For the text-containing cell, return its midpoint in (X, Y) coordinate format. 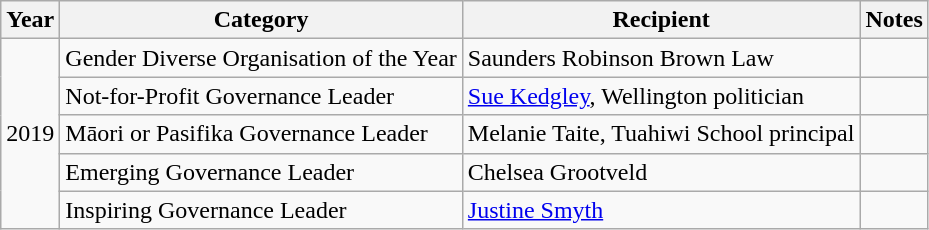
Notes (894, 20)
Gender Diverse Organisation of the Year (262, 58)
Inspiring Governance Leader (262, 210)
2019 (30, 134)
Justine Smyth (661, 210)
Sue Kedgley, Wellington politician (661, 96)
Chelsea Grootveld (661, 172)
Emerging Governance Leader (262, 172)
Year (30, 20)
Melanie Taite, Tuahiwi School principal (661, 134)
Saunders Robinson Brown Law (661, 58)
Recipient (661, 20)
Māori or Pasifika Governance Leader (262, 134)
Not-for-Profit Governance Leader (262, 96)
Category (262, 20)
